Locate the cell with the specified text and output its [X, Y] center coordinate. 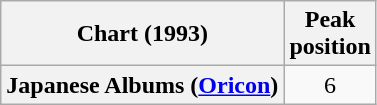
Japanese Albums (Oricon) [142, 85]
Chart (1993) [142, 34]
Peakposition [330, 34]
6 [330, 85]
